Pinpoint the cell where the given text exists, returning its [X, Y] midpoint coordinate. 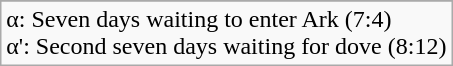
α: Seven days waiting to enter Ark (7:4)α': Second seven days waiting for dove (8:12) [226, 34]
